Scan for the cell matching the given text and deliver its [X, Y] coordinate at center. 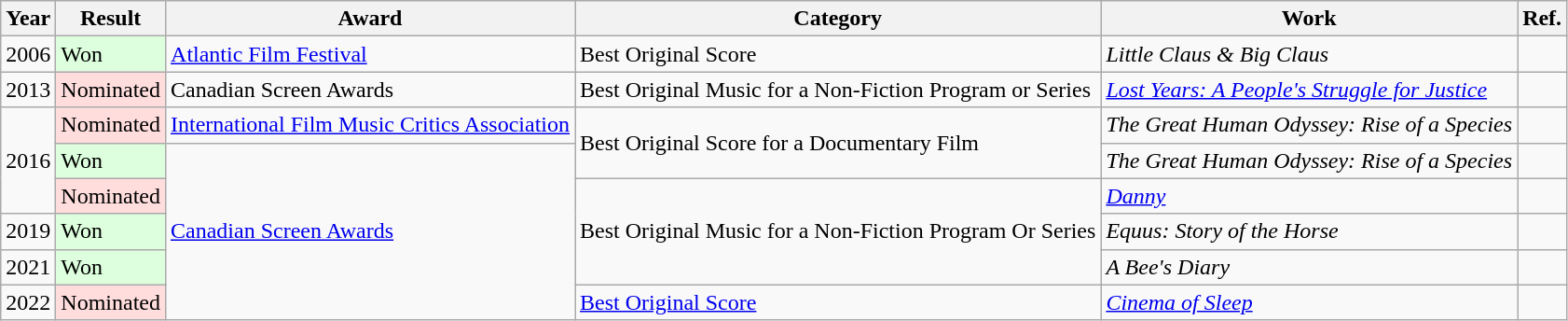
2016 [28, 160]
2019 [28, 231]
2013 [28, 90]
International Film Music Critics Association [371, 125]
Equus: Story of the Horse [1309, 231]
Award [371, 19]
Best Original Music for a Non-Fiction Program Or Series [838, 231]
Best Original Music for a Non-Fiction Program or Series [838, 90]
2006 [28, 54]
Little Claus & Big Claus [1309, 54]
A Bee's Diary [1309, 267]
Result [111, 19]
Atlantic Film Festival [371, 54]
Category [838, 19]
2022 [28, 302]
Cinema of Sleep [1309, 302]
Best Original Score for a Documentary Film [838, 143]
2021 [28, 267]
Work [1309, 19]
Danny [1309, 196]
Lost Years: A People's Struggle for Justice [1309, 90]
Ref. [1542, 19]
Year [28, 19]
